Extract the (x, y) coordinate from the center of the cell holding the provided text.  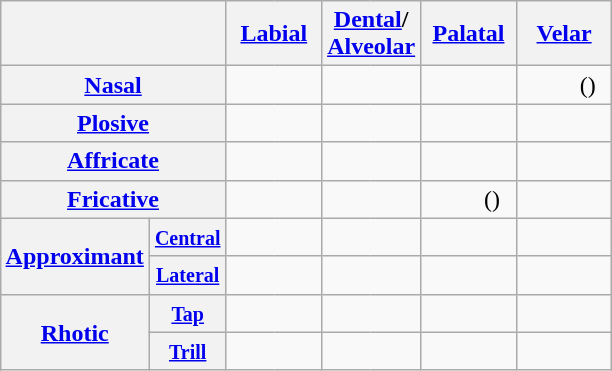
Tap (188, 313)
Dental/Alveolar (372, 34)
Palatal (469, 34)
Trill (188, 351)
Fricative (113, 199)
Nasal (113, 85)
Affricate (113, 161)
Labial (274, 34)
Rhotic (74, 332)
Plosive (113, 123)
Velar (564, 34)
Approximant (74, 256)
Lateral (188, 275)
Central (188, 237)
